Return the (X, Y) coordinate for the center point of the cell that contains the specified text.  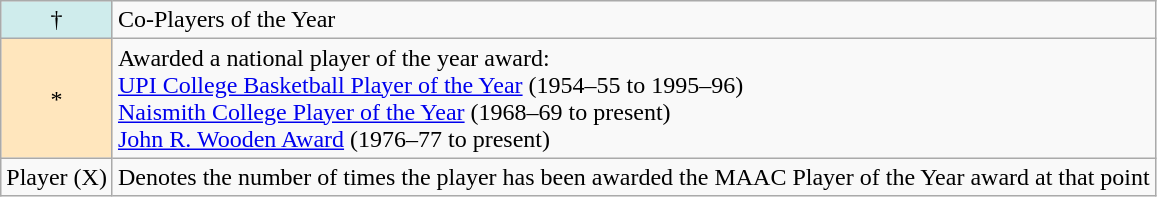
* (57, 98)
† (57, 20)
Denotes the number of times the player has been awarded the MAAC Player of the Year award at that point (634, 177)
Player (X) (57, 177)
Co-Players of the Year (634, 20)
